Provide the [x, y] coordinate of the cell's center where the given text is located.  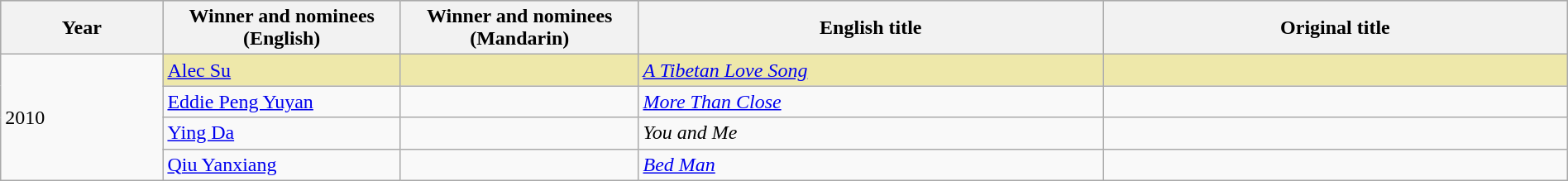
Eddie Peng Yuyan [282, 102]
2010 [82, 117]
More Than Close [871, 102]
English title [871, 28]
Alec Su [282, 70]
Qiu Yanxiang [282, 164]
Bed Man [871, 164]
Winner and nominees(English) [282, 28]
Winner and nominees(Mandarin) [519, 28]
Original title [1336, 28]
You and Me [871, 133]
Year [82, 28]
Ying Da [282, 133]
A Tibetan Love Song [871, 70]
